Return the (x, y) coordinate for the center point of the cell that contains the specified text.  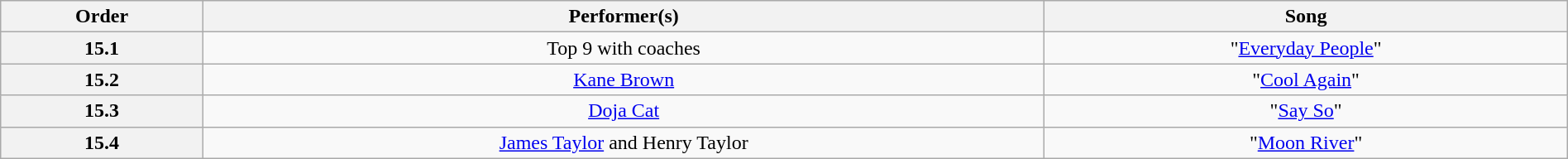
"Everyday People" (1306, 48)
15.1 (103, 48)
Doja Cat (624, 111)
15.4 (103, 142)
Performer(s) (624, 17)
James Taylor and Henry Taylor (624, 142)
"Moon River" (1306, 142)
Top 9 with coaches (624, 48)
Kane Brown (624, 79)
Song (1306, 17)
"Say So" (1306, 111)
Order (103, 17)
15.3 (103, 111)
"Cool Again" (1306, 79)
15.2 (103, 79)
